Identify which cell holds the provided text, then report its [X, Y] central coordinate. 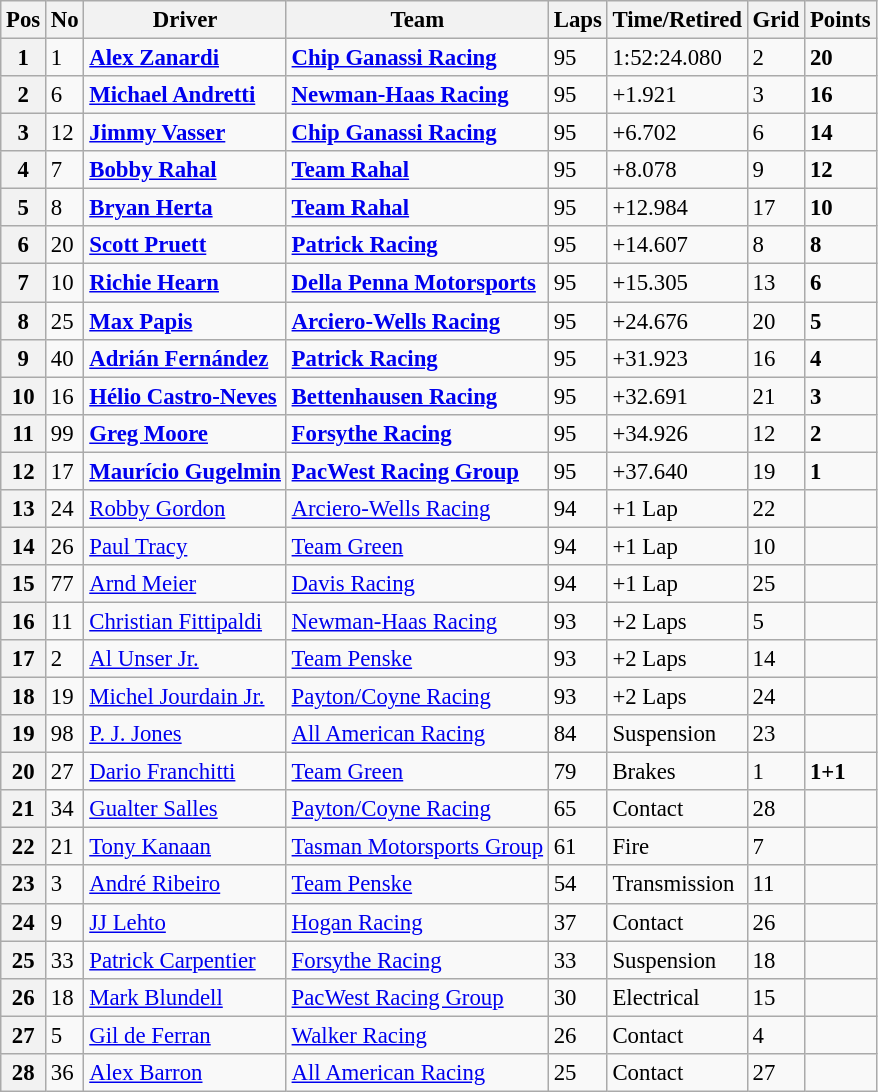
Grid [776, 20]
Maurício Gugelmin [185, 471]
Gualter Salles [185, 809]
77 [65, 584]
Electrical [677, 997]
+31.923 [677, 358]
Driver [185, 20]
+8.078 [677, 170]
Bryan Herta [185, 208]
Richie Hearn [185, 283]
Bobby Rahal [185, 170]
Mark Blundell [185, 997]
Transmission [677, 885]
1:52:24.080 [677, 58]
Robby Gordon [185, 509]
Michel Jourdain Jr. [185, 697]
61 [578, 847]
Dario Franchitti [185, 772]
79 [578, 772]
+12.984 [677, 208]
Hogan Racing [417, 922]
+32.691 [677, 396]
Patrick Carpentier [185, 960]
30 [578, 997]
Christian Fittipaldi [185, 621]
34 [65, 809]
Hélio Castro-Neves [185, 396]
Tasman Motorsports Group [417, 847]
Paul Tracy [185, 546]
65 [578, 809]
Fire [677, 847]
Al Unser Jr. [185, 659]
Walker Racing [417, 1035]
Laps [578, 20]
84 [578, 734]
Alex Zanardi [185, 58]
37 [578, 922]
Alex Barron [185, 1073]
No [65, 20]
Gil de Ferran [185, 1035]
JJ Lehto [185, 922]
Max Papis [185, 321]
36 [65, 1073]
Arnd Meier [185, 584]
P. J. Jones [185, 734]
Adrián Fernández [185, 358]
40 [65, 358]
Team [417, 20]
Bettenhausen Racing [417, 396]
Greg Moore [185, 433]
Tony Kanaan [185, 847]
+1.921 [677, 95]
1+1 [840, 772]
Scott Pruett [185, 245]
+24.676 [677, 321]
99 [65, 433]
+37.640 [677, 471]
98 [65, 734]
Della Penna Motorsports [417, 283]
+34.926 [677, 433]
Davis Racing [417, 584]
Jimmy Vasser [185, 133]
54 [578, 885]
André Ribeiro [185, 885]
+6.702 [677, 133]
Time/Retired [677, 20]
+14.607 [677, 245]
Pos [24, 20]
Michael Andretti [185, 95]
Brakes [677, 772]
+15.305 [677, 283]
Points [840, 20]
